Determine the [x, y] coordinate at the center of the cell enclosing the given text.  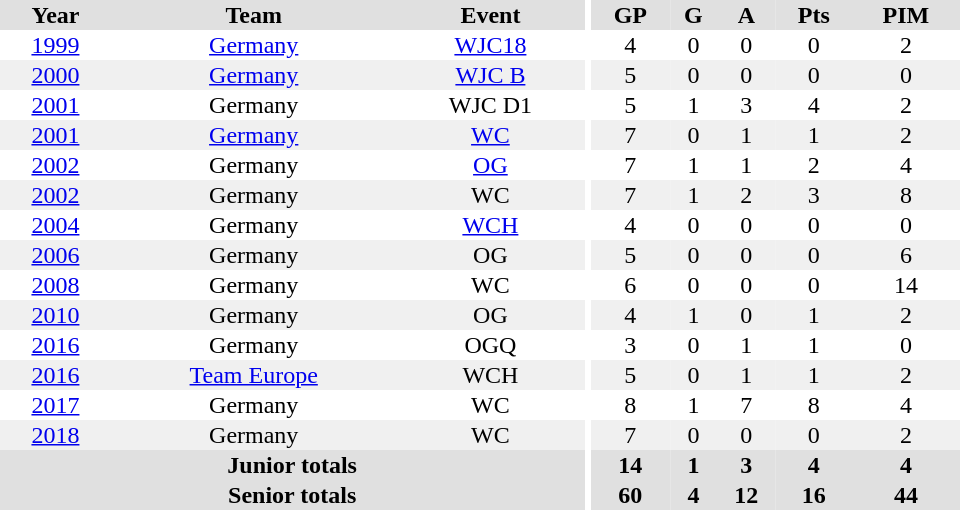
2004 [56, 225]
Year [56, 15]
2008 [56, 285]
G [694, 15]
12 [746, 495]
PIM [906, 15]
1999 [56, 45]
A [746, 15]
Pts [814, 15]
Junior totals [292, 465]
2017 [56, 405]
Senior totals [292, 495]
Team Europe [254, 375]
WJC18 [490, 45]
WJC D1 [490, 105]
60 [630, 495]
OGQ [490, 345]
2000 [56, 75]
Event [490, 15]
2018 [56, 435]
GP [630, 15]
WJC B [490, 75]
44 [906, 495]
16 [814, 495]
2006 [56, 255]
Team [254, 15]
2010 [56, 315]
